Return (X, Y) of the center of cell containing provided text 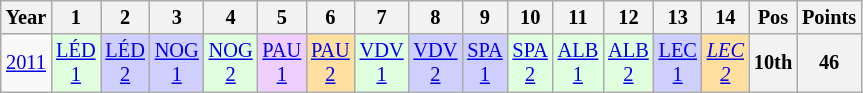
13 (678, 17)
Pos (773, 17)
SPA1 (484, 63)
2 (124, 17)
VDV2 (435, 63)
SPA2 (530, 63)
2011 (26, 63)
46 (829, 63)
3 (177, 17)
12 (628, 17)
NOG1 (177, 63)
9 (484, 17)
LEC1 (678, 63)
5 (282, 17)
ALB1 (578, 63)
PAU2 (330, 63)
Points (829, 17)
8 (435, 17)
PAU1 (282, 63)
4 (231, 17)
ALB2 (628, 63)
VDV1 (382, 63)
LEC2 (726, 63)
10th (773, 63)
LÉD2 (124, 63)
10 (530, 17)
1 (76, 17)
Year (26, 17)
6 (330, 17)
LÉD1 (76, 63)
14 (726, 17)
11 (578, 17)
7 (382, 17)
NOG2 (231, 63)
